Output the [x, y] coordinate of the center of the cell containing the given text.  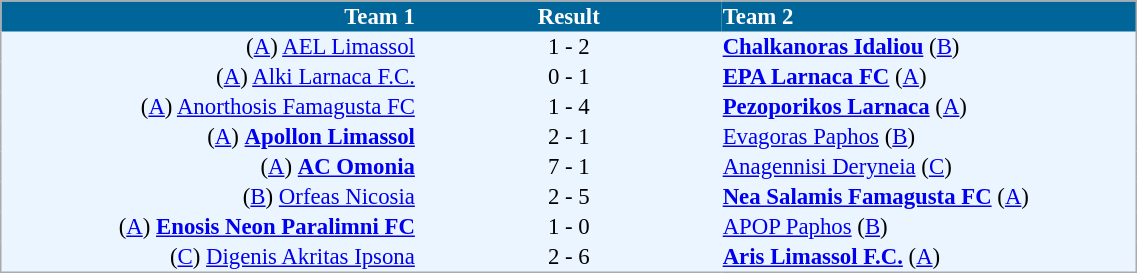
Pezoporikos Larnaca (A) [929, 107]
0 - 1 [568, 77]
2 - 5 [568, 197]
(A) AEL Limassol [209, 47]
(C) Digenis Akritas Ipsona [209, 257]
(B) Orfeas Nicosia [209, 197]
7 - 1 [568, 167]
2 - 6 [568, 257]
(A) Apollon Limassol [209, 137]
(A) Alki Larnaca F.C. [209, 77]
(A) Anorthosis Famagusta FC [209, 107]
(A) AC Omonia [209, 167]
APOP Paphos (B) [929, 227]
Anagennisi Deryneia (C) [929, 167]
Team 2 [929, 16]
1 - 2 [568, 47]
1 - 0 [568, 227]
Team 1 [209, 16]
Evagoras Paphos (B) [929, 137]
2 - 1 [568, 137]
Chalkanoras Idaliou (B) [929, 47]
Result [568, 16]
Nea Salamis Famagusta FC (A) [929, 197]
(A) Enosis Neon Paralimni FC [209, 227]
1 - 4 [568, 107]
EPA Larnaca FC (A) [929, 77]
Aris Limassol F.C. (A) [929, 257]
